For the text-containing cell, return its midpoint in (X, Y) coordinate format. 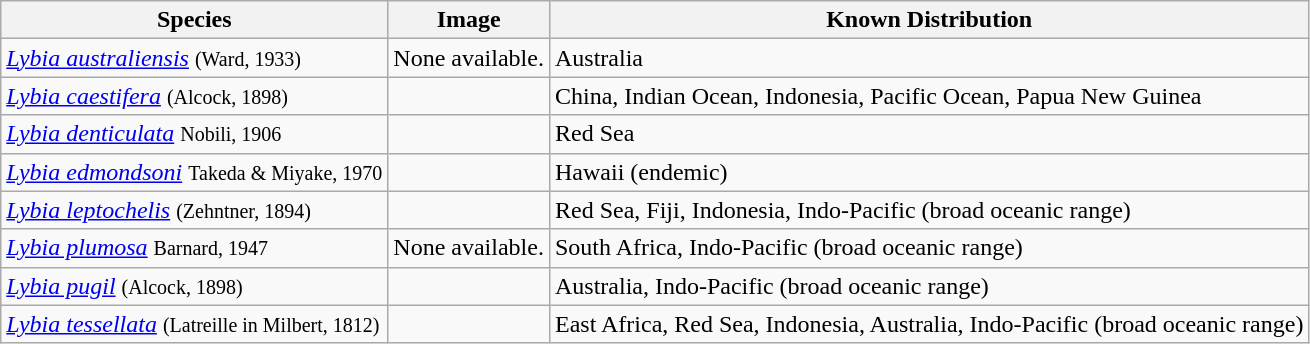
Known Distribution (928, 20)
Australia (928, 58)
Lybia leptochelis (Zehntner, 1894) (194, 210)
Species (194, 20)
South Africa, Indo-Pacific (broad oceanic range) (928, 248)
China, Indian Ocean, Indonesia, Pacific Ocean, Papua New Guinea (928, 96)
Red Sea (928, 134)
East Africa, Red Sea, Indonesia, Australia, Indo-Pacific (broad oceanic range) (928, 324)
Lybia denticulata Nobili, 1906 (194, 134)
Hawaii (endemic) (928, 172)
Lybia edmondsoni Takeda & Miyake, 1970 (194, 172)
Lybia australiensis (Ward, 1933) (194, 58)
Lybia caestifera (Alcock, 1898) (194, 96)
Lybia plumosa Barnard, 1947 (194, 248)
Australia, Indo-Pacific (broad oceanic range) (928, 286)
Image (469, 20)
Lybia pugil (Alcock, 1898) (194, 286)
Lybia tessellata (Latreille in Milbert, 1812) (194, 324)
Red Sea, Fiji, Indonesia, Indo-Pacific (broad oceanic range) (928, 210)
